Output the (x, y) coordinate of the center of the cell containing the given text.  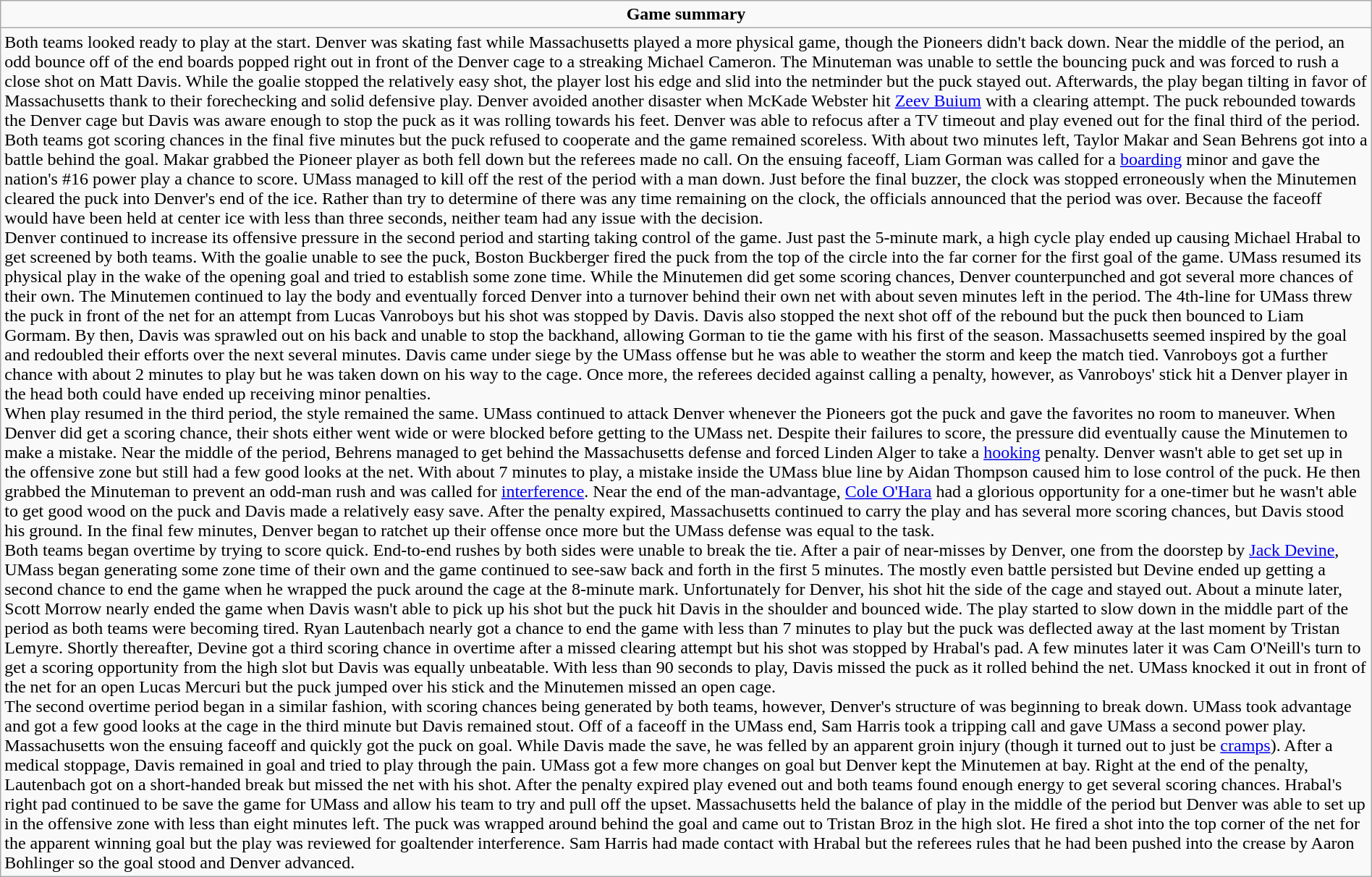
Game summary (686, 14)
